Return the [X, Y] coordinate for the center point of the cell that contains the specified text.  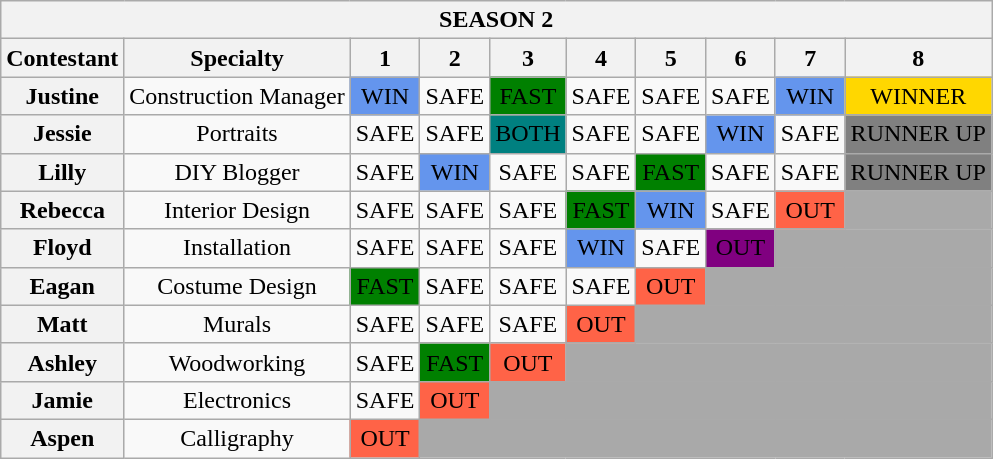
DIY Blogger [237, 172]
Interior Design [237, 210]
8 [918, 58]
WINNER [918, 96]
Rebecca [62, 210]
Ashley [62, 362]
Installation [237, 248]
1 [385, 58]
Woodworking [237, 362]
2 [455, 58]
Eagan [62, 286]
BOTH [528, 134]
Matt [62, 324]
Jessie [62, 134]
6 [741, 58]
Jamie [62, 400]
Contestant [62, 58]
Specialty [237, 58]
Costume Design [237, 286]
Construction Manager [237, 96]
Portraits [237, 134]
Floyd [62, 248]
Electronics [237, 400]
Murals [237, 324]
Justine [62, 96]
3 [528, 58]
Calligraphy [237, 438]
5 [671, 58]
4 [601, 58]
Aspen [62, 438]
7 [810, 58]
SEASON 2 [496, 20]
Lilly [62, 172]
